Extract the [X, Y] coordinate from the center of the cell holding the provided text.  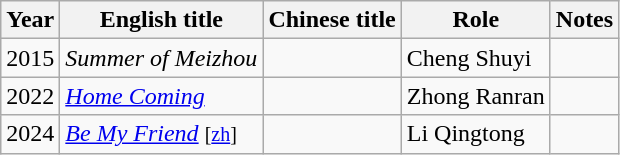
Cheng Shuyi [476, 58]
Notes [584, 20]
2015 [30, 58]
Home Coming [162, 96]
Zhong Ranran [476, 96]
English title [162, 20]
Year [30, 20]
2022 [30, 96]
Role [476, 20]
Be My Friend [zh] [162, 134]
Summer of Meizhou [162, 58]
2024 [30, 134]
Li Qingtong [476, 134]
Chinese title [332, 20]
